Determine the (X, Y) coordinate at the center of the cell enclosing the given text.  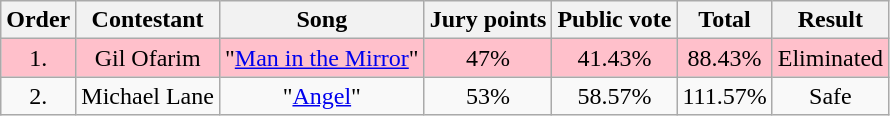
Total (724, 20)
"Angel" (322, 96)
Contestant (148, 20)
Eliminated (830, 58)
47% (488, 58)
111.57% (724, 96)
1. (38, 58)
Public vote (614, 20)
41.43% (614, 58)
2. (38, 96)
Order (38, 20)
Safe (830, 96)
"Man in the Mirror" (322, 58)
Result (830, 20)
58.57% (614, 96)
53% (488, 96)
Gil Ofarim (148, 58)
Jury points (488, 20)
Song (322, 20)
Michael Lane (148, 96)
88.43% (724, 58)
